Search for the cell housing the specified text and yield its (X, Y) center coordinate. 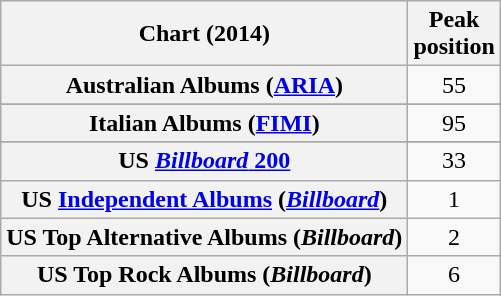
33 (454, 161)
2 (454, 237)
55 (454, 85)
Peakposition (454, 34)
95 (454, 123)
Italian Albums (FIMI) (204, 123)
Australian Albums (ARIA) (204, 85)
6 (454, 275)
US Billboard 200 (204, 161)
US Top Rock Albums (Billboard) (204, 275)
Chart (2014) (204, 34)
US Top Alternative Albums (Billboard) (204, 237)
US Independent Albums (Billboard) (204, 199)
1 (454, 199)
